Provide the (x, y) coordinate of the cell's center where the given text is located.  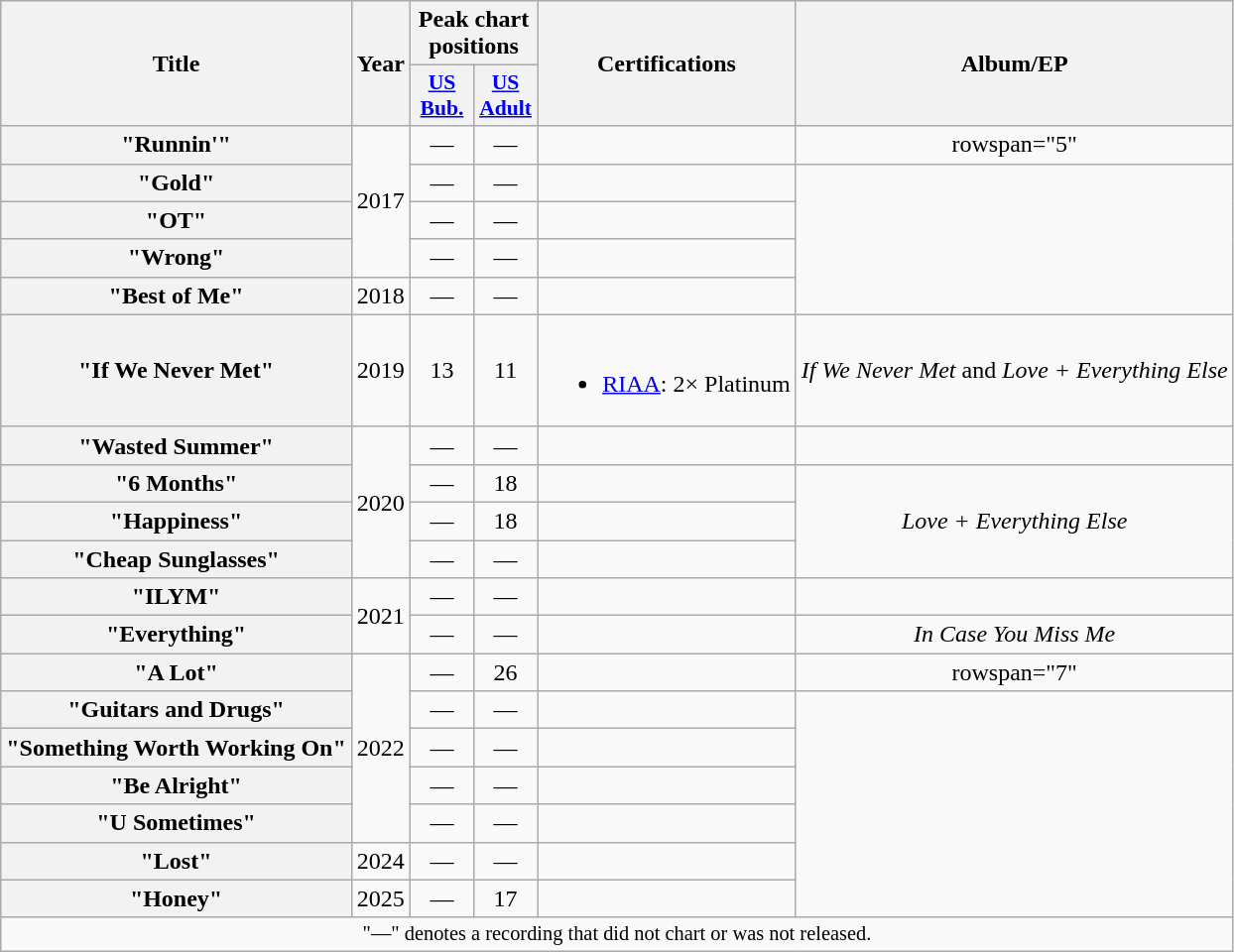
Certifications (667, 63)
"Something Worth Working On" (177, 748)
USAdult (506, 95)
"Honey" (177, 898)
"A Lot" (177, 672)
2024 (381, 861)
"Be Alright" (177, 785)
"ILYM" (177, 597)
USBub. (441, 95)
"Happiness" (177, 521)
"Everything" (177, 635)
"If We Never Met" (177, 371)
"—" denotes a recording that did not chart or was not released. (617, 934)
11 (506, 371)
13 (441, 371)
"Lost" (177, 861)
17 (506, 898)
"6 Months" (177, 483)
"U Sometimes" (177, 823)
Love + Everything Else (1014, 521)
"Gold" (177, 182)
2018 (381, 296)
"Guitars and Drugs" (177, 710)
Year (381, 63)
"Best of Me" (177, 296)
rowspan="7" (1014, 672)
26 (506, 672)
"Wasted Summer" (177, 445)
If We Never Met and Love + Everything Else (1014, 371)
Title (177, 63)
"OT" (177, 220)
2025 (381, 898)
RIAA: 2× Platinum (667, 371)
2017 (381, 201)
2019 (381, 371)
Peak chart positions (473, 34)
2021 (381, 616)
"Wrong" (177, 258)
"Runnin'" (177, 145)
Album/EP (1014, 63)
In Case You Miss Me (1014, 635)
rowspan="5" (1014, 145)
"Cheap Sunglasses" (177, 558)
2022 (381, 748)
2020 (381, 502)
